Capture the cell that displays the provided text and extract its [x, y] central coordinate. 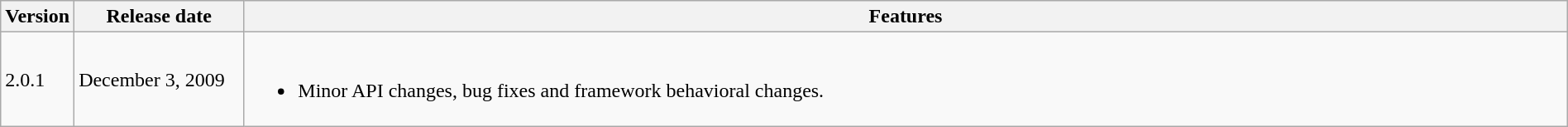
2.0.1 [38, 80]
Version [38, 17]
Features [906, 17]
Minor API changes, bug fixes and framework behavioral changes. [906, 80]
December 3, 2009 [159, 80]
Release date [159, 17]
